Return the [X, Y] coordinate for the center point of the cell that contains the specified text.  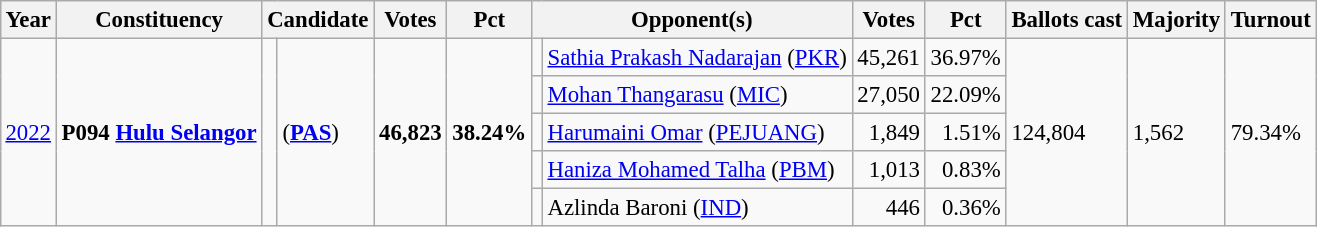
45,261 [888, 57]
Year [28, 20]
Ballots cast [1066, 20]
Haniza Mohamed Talha (PBM) [697, 170]
46,823 [410, 132]
Candidate [318, 20]
Turnout [1270, 20]
36.97% [966, 57]
2022 [28, 132]
Sathia Prakash Nadarajan (PKR) [697, 57]
38.24% [490, 132]
22.09% [966, 95]
Mohan Thangarasu (MIC) [697, 95]
Constituency [159, 20]
1,013 [888, 170]
Opponent(s) [692, 20]
446 [888, 208]
1.51% [966, 133]
Majority [1176, 20]
P094 Hulu Selangor [159, 132]
(PAS) [326, 132]
1,562 [1176, 132]
1,849 [888, 133]
0.36% [966, 208]
27,050 [888, 95]
124,804 [1066, 132]
Harumaini Omar (PEJUANG) [697, 133]
79.34% [1270, 132]
0.83% [966, 170]
Azlinda Baroni (IND) [697, 208]
